For the text-containing cell, return its midpoint in [x, y] coordinate format. 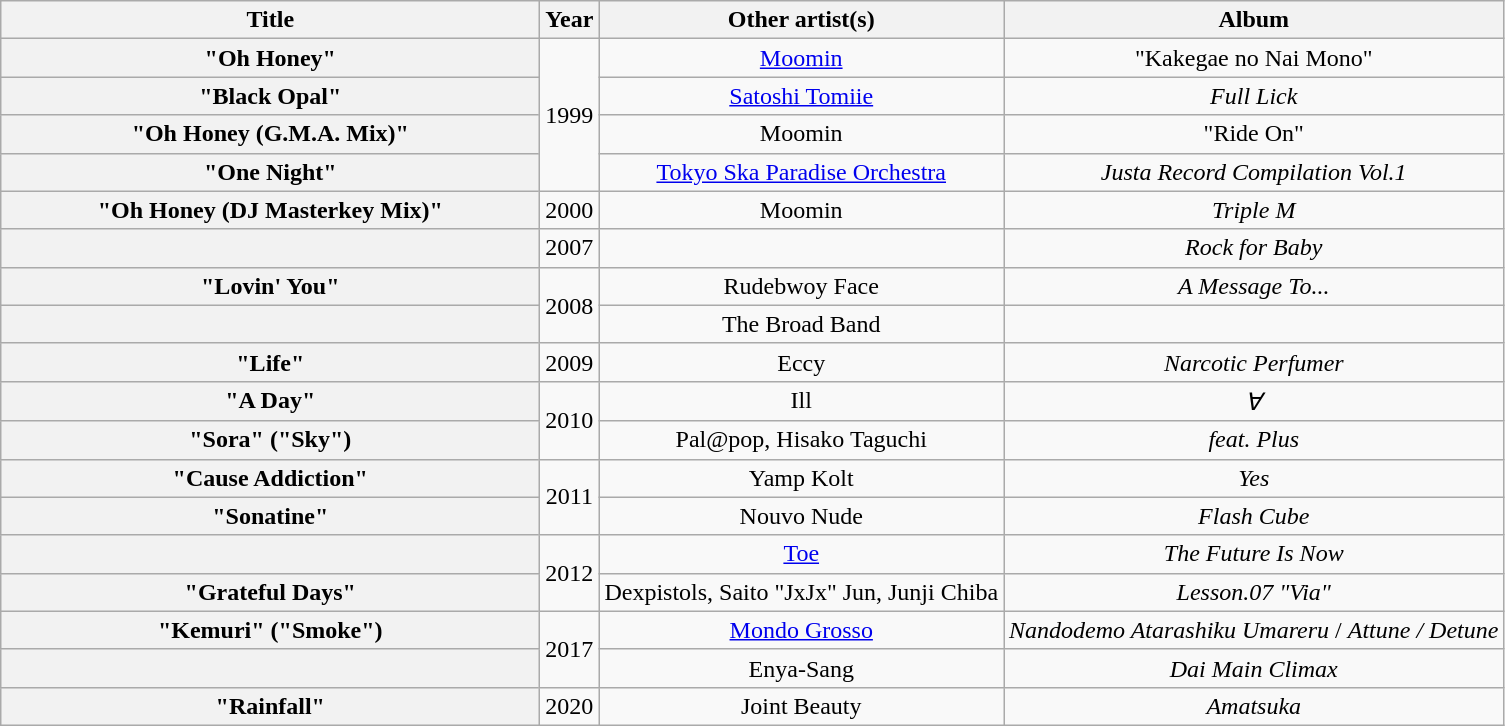
"Rainfall" [270, 706]
Other artist(s) [802, 20]
2008 [570, 305]
Rudebwoy Face [802, 286]
Dexpistols, Saito "JxJx" Jun, Junji Chiba [802, 592]
Mondo Grosso [802, 630]
2010 [570, 420]
Full Lick [1254, 96]
Dai Main Climax [1254, 668]
"Sonatine" [270, 516]
Amatsuka [1254, 706]
Pal@pop, Hisako Taguchi [802, 440]
Justa Record Compilation Vol.1 [1254, 172]
Triple M [1254, 210]
Narcotic Perfumer [1254, 362]
"Kakegae no Nai Mono" [1254, 58]
Flash Cube [1254, 516]
Tokyo Ska Paradise Orchestra [802, 172]
"Kemuri" ("Smoke") [270, 630]
The Broad Band [802, 324]
The Future Is Now [1254, 554]
"Cause Addiction" [270, 478]
Nouvo Nude [802, 516]
Album [1254, 20]
"Oh Honey" [270, 58]
1999 [570, 115]
Eccy [802, 362]
Ill [802, 401]
"Oh Honey (G.M.A. Mix)" [270, 134]
2007 [570, 248]
2020 [570, 706]
A Message To... [1254, 286]
2012 [570, 573]
Satoshi Tomiie [802, 96]
Nandodemo Atarashiku Umareru / Attune / Detune [1254, 630]
2000 [570, 210]
Title [270, 20]
"Oh Honey (DJ Masterkey Mix)" [270, 210]
"Sora" ("Sky") [270, 440]
Year [570, 20]
2011 [570, 497]
Yamp Kolt [802, 478]
Enya-Sang [802, 668]
"Black Opal" [270, 96]
feat. Plus [1254, 440]
"Life" [270, 362]
"Ride On" [1254, 134]
Yes [1254, 478]
Joint Beauty [802, 706]
"Lovin' You" [270, 286]
"A Day" [270, 401]
Toe [802, 554]
"Grateful Days" [270, 592]
∀ [1254, 401]
Lesson.07 "Via" [1254, 592]
2017 [570, 649]
2009 [570, 362]
Rock for Baby [1254, 248]
"One Night" [270, 172]
